Locate the cell with the specified text and output its (X, Y) center coordinate. 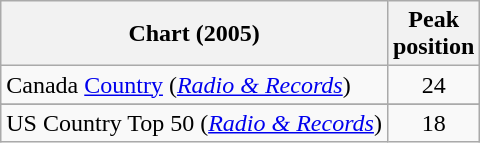
Canada Country (Radio & Records) (194, 85)
18 (433, 123)
US Country Top 50 (Radio & Records) (194, 123)
Peakposition (433, 34)
24 (433, 85)
Chart (2005) (194, 34)
